Return [X, Y] of the center of cell containing provided text 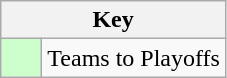
Teams to Playoffs [134, 58]
Key [114, 20]
